Locate the cell with the specified text and output its (X, Y) center coordinate. 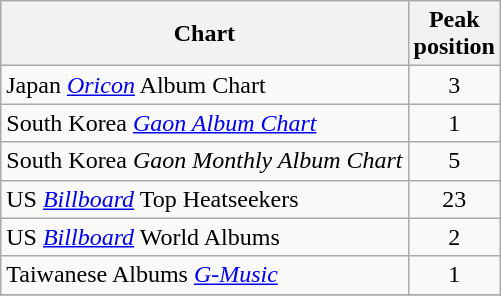
US Billboard World Albums (204, 237)
South Korea Gaon Album Chart (204, 123)
Taiwanese Albums G-Music (204, 275)
Peakposition (454, 34)
23 (454, 199)
2 (454, 237)
Chart (204, 34)
US Billboard Top Heatseekers (204, 199)
Japan Oricon Album Chart (204, 85)
3 (454, 85)
South Korea Gaon Monthly Album Chart (204, 161)
5 (454, 161)
